Determine the (x, y) coordinate at the center of the cell enclosing the given text.  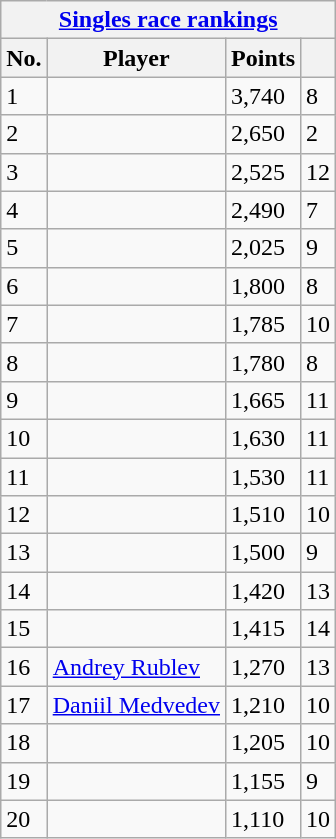
2,025 (264, 248)
17 (24, 705)
18 (24, 743)
1,800 (264, 286)
Singles race rankings (168, 20)
5 (24, 248)
1,530 (264, 477)
Points (264, 58)
20 (24, 819)
15 (24, 629)
2,490 (264, 210)
1,155 (264, 781)
2,650 (264, 134)
1,780 (264, 362)
4 (24, 210)
1,205 (264, 743)
3 (24, 172)
1,210 (264, 705)
1,630 (264, 438)
1,665 (264, 400)
1,500 (264, 553)
1,415 (264, 629)
Player (136, 58)
No. (24, 58)
1,110 (264, 819)
2,525 (264, 172)
1,420 (264, 591)
1,270 (264, 667)
3,740 (264, 96)
1,785 (264, 324)
1,510 (264, 515)
16 (24, 667)
1 (24, 96)
Daniil Medvedev (136, 705)
6 (24, 286)
19 (24, 781)
Andrey Rublev (136, 667)
